Search for the cell housing the specified text and yield its (x, y) center coordinate. 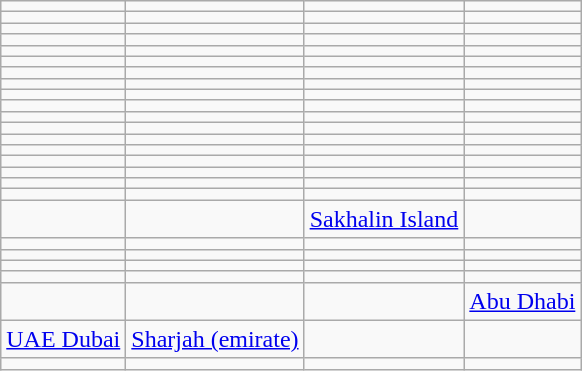
Sakhalin Island (384, 219)
Abu Dhabi (522, 301)
UAE Dubai (64, 339)
Sharjah (emirate) (215, 339)
